Find where the given text appears and provide that cell's center as (x, y) coordinate. 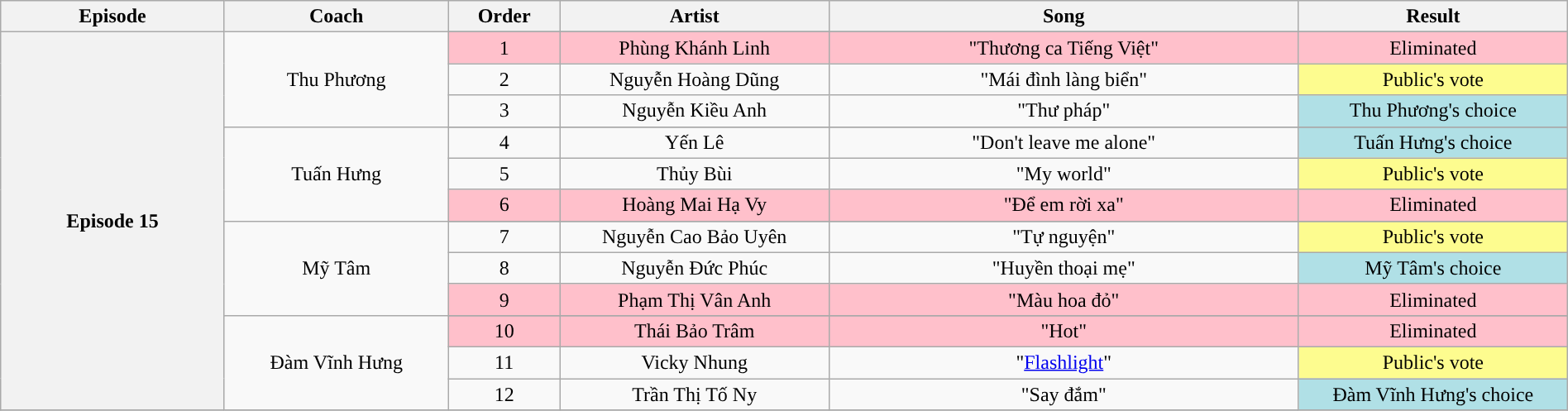
"Flashlight" (1064, 362)
Artist (695, 17)
Coach (336, 17)
Phạm Thị Vân Anh (695, 299)
Thủy Bùi (695, 174)
Tuấn Hưng (336, 174)
Hoàng Mai Hạ Vy (695, 205)
"Say đắm" (1064, 394)
10 (504, 331)
Nguyễn Cao Bảo Uyên (695, 237)
Trần Thị Tố Ny (695, 394)
4 (504, 142)
"Don't leave me alone" (1064, 142)
Thu Phương (336, 79)
"Thư pháp" (1064, 111)
"Mái đình làng biển" (1064, 79)
Thái Bảo Trâm (695, 331)
Nguyễn Kiều Anh (695, 111)
11 (504, 362)
12 (504, 394)
Nguyễn Đức Phúc (695, 268)
Đàm Vĩnh Hưng (336, 362)
Episode 15 (112, 222)
9 (504, 299)
Đàm Vĩnh Hưng's choice (1432, 394)
5 (504, 174)
Song (1064, 17)
"Thương ca Tiếng Việt" (1064, 48)
8 (504, 268)
6 (504, 205)
Mỹ Tâm's choice (1432, 268)
"Tự nguyện" (1064, 237)
7 (504, 237)
"Hot" (1064, 331)
1 (504, 48)
Mỹ Tâm (336, 268)
Result (1432, 17)
Order (504, 17)
"Huyền thoại mẹ" (1064, 268)
2 (504, 79)
"Để em rời xa" (1064, 205)
"Màu hoa đỏ" (1064, 299)
Nguyễn Hoàng Dũng (695, 79)
Thu Phương's choice (1432, 111)
Tuấn Hưng's choice (1432, 142)
"My world" (1064, 174)
3 (504, 111)
Yến Lê (695, 142)
Phùng Khánh Linh (695, 48)
Episode (112, 17)
Vicky Nhung (695, 362)
